Scan for the cell matching the given text and deliver its (x, y) coordinate at center. 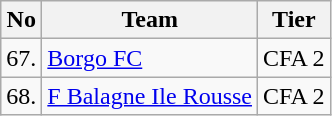
67. (22, 58)
68. (22, 96)
Tier (294, 20)
F Balagne Ile Rousse (150, 96)
Borgo FC (150, 58)
Team (150, 20)
No (22, 20)
